From the cell containing the given text, extract its center point as (x, y) coordinate. 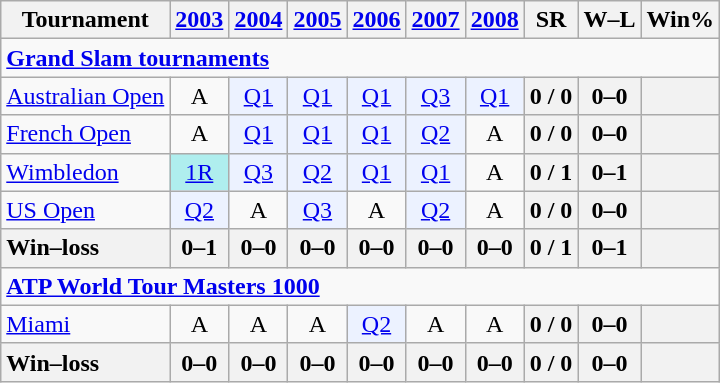
2006 (376, 20)
SR (551, 20)
2005 (318, 20)
W–L (610, 20)
2008 (494, 20)
Win% (680, 20)
1R (200, 172)
2007 (436, 20)
Miami (86, 324)
French Open (86, 134)
US Open (86, 210)
2004 (258, 20)
Grand Slam tournaments (360, 58)
2003 (200, 20)
Wimbledon (86, 172)
ATP World Tour Masters 1000 (360, 286)
Australian Open (86, 96)
Tournament (86, 20)
